Detect which cell encompasses the target text, then output its [X, Y] center coordinate. 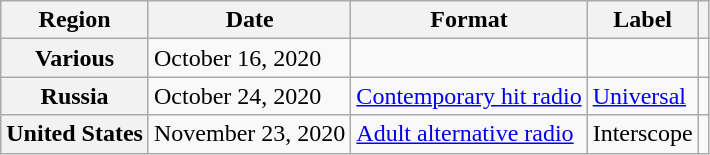
Interscope [642, 134]
Russia [75, 96]
Label [642, 20]
November 23, 2020 [249, 134]
Universal [642, 96]
United States [75, 134]
October 24, 2020 [249, 96]
Adult alternative radio [469, 134]
Date [249, 20]
Format [469, 20]
Region [75, 20]
Various [75, 58]
Contemporary hit radio [469, 96]
October 16, 2020 [249, 58]
